From the cell containing the given text, extract its center point as (X, Y) coordinate. 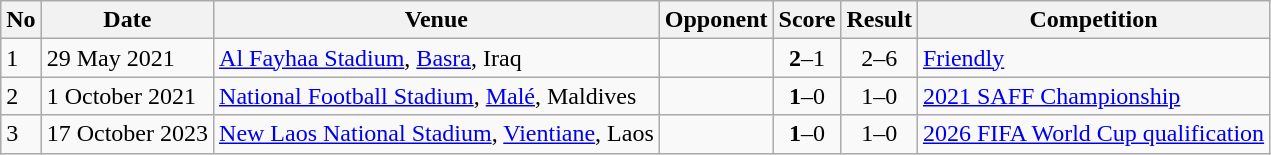
2–6 (879, 58)
2021 SAFF Championship (1093, 96)
New Laos National Stadium, Vientiane, Laos (437, 134)
Venue (437, 20)
No (21, 20)
1 (21, 58)
Date (127, 20)
Friendly (1093, 58)
Result (879, 20)
Al Fayhaa Stadium, Basra, Iraq (437, 58)
Score (807, 20)
29 May 2021 (127, 58)
2–1 (807, 58)
3 (21, 134)
Opponent (716, 20)
1 October 2021 (127, 96)
2 (21, 96)
Competition (1093, 20)
National Football Stadium, Malé, Maldives (437, 96)
17 October 2023 (127, 134)
2026 FIFA World Cup qualification (1093, 134)
